Provide the (x, y) coordinate of the cell's center where the given text is located.  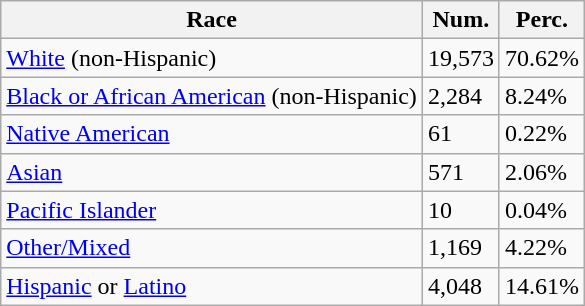
Race (212, 20)
1,169 (460, 248)
White (non-Hispanic) (212, 58)
8.24% (542, 96)
2,284 (460, 96)
0.22% (542, 134)
Pacific Islander (212, 210)
Other/Mixed (212, 248)
Asian (212, 172)
0.04% (542, 210)
4.22% (542, 248)
2.06% (542, 172)
Perc. (542, 20)
61 (460, 134)
Black or African American (non-Hispanic) (212, 96)
10 (460, 210)
Num. (460, 20)
19,573 (460, 58)
4,048 (460, 286)
571 (460, 172)
Native American (212, 134)
Hispanic or Latino (212, 286)
70.62% (542, 58)
14.61% (542, 286)
